Return the [X, Y] coordinate for the center point of the cell that contains the specified text.  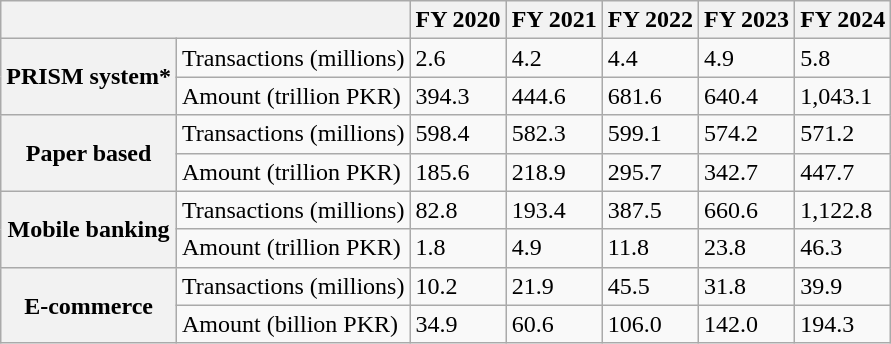
34.9 [458, 324]
10.2 [458, 286]
444.6 [554, 96]
142.0 [746, 324]
82.8 [458, 210]
E-commerce [89, 305]
PRISM system* [89, 77]
21.9 [554, 286]
23.8 [746, 248]
FY 2022 [650, 20]
394.3 [458, 96]
598.4 [458, 134]
295.7 [650, 172]
185.6 [458, 172]
1.8 [458, 248]
640.4 [746, 96]
342.7 [746, 172]
60.6 [554, 324]
11.8 [650, 248]
31.8 [746, 286]
Paper based [89, 153]
Mobile banking [89, 229]
46.3 [843, 248]
106.0 [650, 324]
45.5 [650, 286]
194.3 [843, 324]
Amount (billion PKR) [293, 324]
387.5 [650, 210]
218.9 [554, 172]
4.2 [554, 58]
660.6 [746, 210]
FY 2023 [746, 20]
FY 2024 [843, 20]
447.7 [843, 172]
4.4 [650, 58]
1,043.1 [843, 96]
1,122.8 [843, 210]
571.2 [843, 134]
193.4 [554, 210]
39.9 [843, 286]
FY 2020 [458, 20]
5.8 [843, 58]
582.3 [554, 134]
681.6 [650, 96]
599.1 [650, 134]
2.6 [458, 58]
FY 2021 [554, 20]
574.2 [746, 134]
